Pinpoint the cell where the given text exists, returning its [x, y] midpoint coordinate. 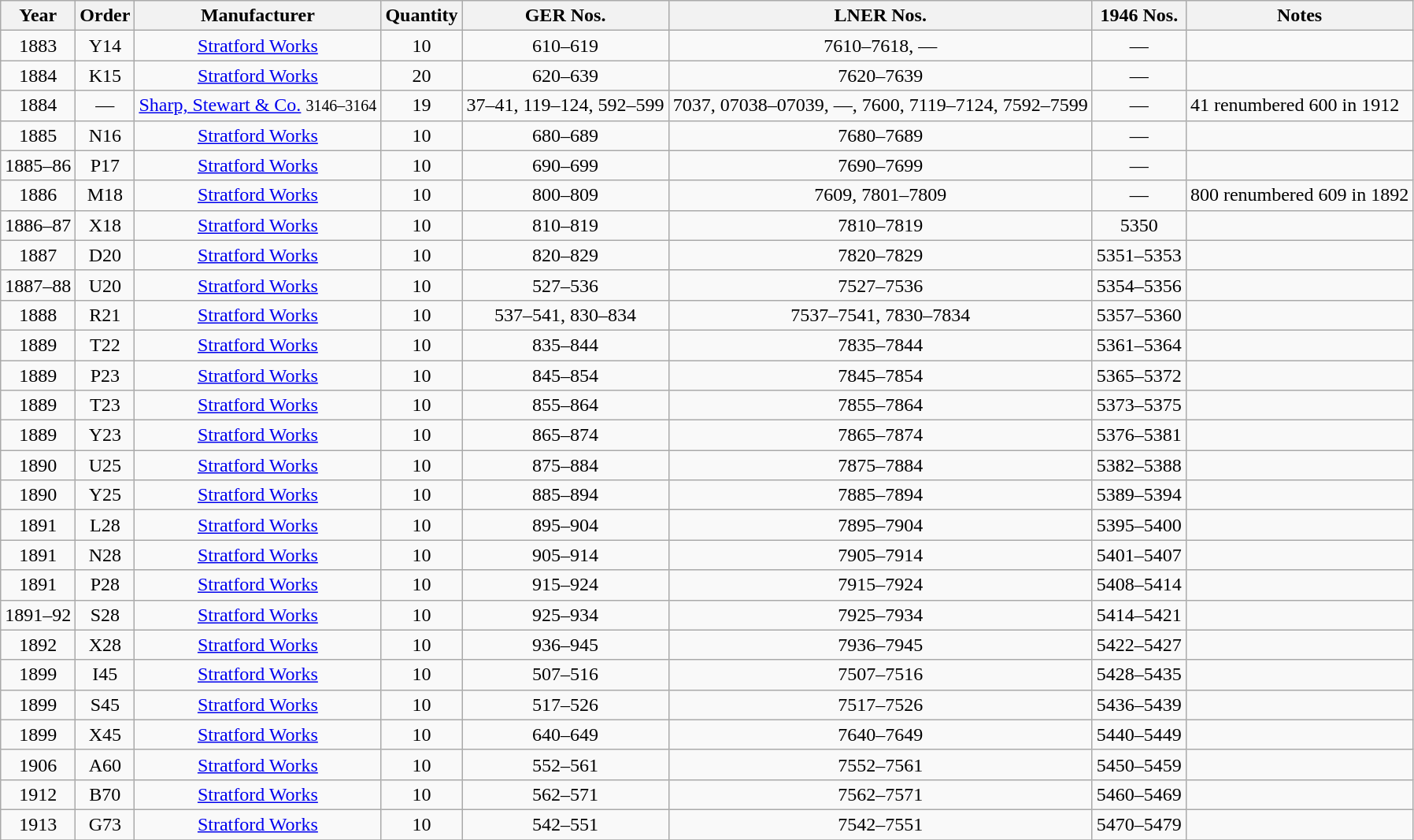
7835–7844 [880, 345]
M18 [105, 195]
1892 [38, 645]
41 renumbered 600 in 1912 [1299, 105]
5440–5449 [1138, 735]
936–945 [565, 645]
7855–7864 [880, 405]
1906 [38, 764]
1912 [38, 794]
7552–7561 [880, 764]
7609, 7801–7809 [880, 195]
620–639 [565, 76]
7905–7914 [880, 555]
810–819 [565, 225]
5414–5421 [1138, 615]
Y23 [105, 435]
P17 [105, 165]
1887–88 [38, 285]
5395–5400 [1138, 525]
7895–7904 [880, 525]
Y14 [105, 46]
N16 [105, 135]
5354–5356 [1138, 285]
Sharp, Stewart & Co. 3146–3164 [258, 105]
GER Nos. [565, 16]
5460–5469 [1138, 794]
5373–5375 [1138, 405]
1885–86 [38, 165]
1888 [38, 315]
835–844 [565, 345]
7507–7516 [880, 675]
7542–7551 [880, 824]
7690–7699 [880, 165]
1886 [38, 195]
7820–7829 [880, 255]
S45 [105, 705]
G73 [105, 824]
5389–5394 [1138, 495]
1886–87 [38, 225]
7640–7649 [880, 735]
5408–5414 [1138, 585]
895–904 [565, 525]
19 [422, 105]
855–864 [565, 405]
610–619 [565, 46]
800–809 [565, 195]
915–924 [565, 585]
5357–5360 [1138, 315]
S28 [105, 615]
537–541, 830–834 [565, 315]
7810–7819 [880, 225]
R21 [105, 315]
5401–5407 [1138, 555]
5361–5364 [1138, 345]
527–536 [565, 285]
5450–5459 [1138, 764]
7845–7854 [880, 376]
885–894 [565, 495]
I45 [105, 675]
7517–7526 [880, 705]
7885–7894 [880, 495]
U25 [105, 465]
925–934 [565, 615]
T23 [105, 405]
820–829 [565, 255]
7680–7689 [880, 135]
LNER Nos. [880, 16]
7610–7618, — [880, 46]
Order [105, 16]
5351–5353 [1138, 255]
P28 [105, 585]
Manufacturer [258, 16]
5436–5439 [1138, 705]
U20 [105, 285]
P23 [105, 376]
X18 [105, 225]
5382–5388 [1138, 465]
X45 [105, 735]
7527–7536 [880, 285]
562–571 [565, 794]
875–884 [565, 465]
1885 [38, 135]
37–41, 119–124, 592–599 [565, 105]
7915–7924 [880, 585]
7620–7639 [880, 76]
7537–7541, 7830–7834 [880, 315]
5470–5479 [1138, 824]
K15 [105, 76]
Y25 [105, 495]
X28 [105, 645]
7865–7874 [880, 435]
680–689 [565, 135]
Notes [1299, 16]
5376–5381 [1138, 435]
507–516 [565, 675]
5422–5427 [1138, 645]
7925–7934 [880, 615]
1883 [38, 46]
5428–5435 [1138, 675]
517–526 [565, 705]
5350 [1138, 225]
552–561 [565, 764]
845–854 [565, 376]
B70 [105, 794]
D20 [105, 255]
7562–7571 [880, 794]
905–914 [565, 555]
1887 [38, 255]
640–649 [565, 735]
N28 [105, 555]
Quantity [422, 16]
20 [422, 76]
A60 [105, 764]
7037, 07038–07039, —, 7600, 7119–7124, 7592–7599 [880, 105]
1946 Nos. [1138, 16]
5365–5372 [1138, 376]
T22 [105, 345]
542–551 [565, 824]
7875–7884 [880, 465]
690–699 [565, 165]
865–874 [565, 435]
1913 [38, 824]
7936–7945 [880, 645]
L28 [105, 525]
Year [38, 16]
800 renumbered 609 in 1892 [1299, 195]
1891–92 [38, 615]
